Return (X, Y) of the center of cell containing provided text 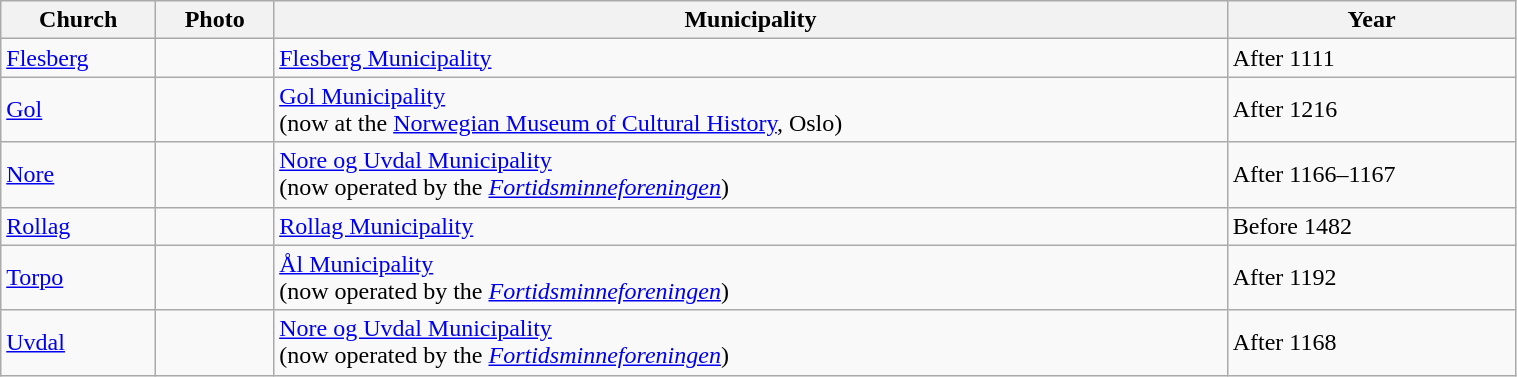
Municipality (750, 20)
Rollag Municipality (750, 226)
Rollag (78, 226)
Torpo (78, 278)
Photo (215, 20)
Gol (78, 110)
Uvdal (78, 342)
Year (1372, 20)
Ål Municipality(now operated by the Fortidsminneforeningen) (750, 278)
Flesberg (78, 58)
Church (78, 20)
After 1111 (1372, 58)
After 1168 (1372, 342)
After 1216 (1372, 110)
Gol Municipality(now at the Norwegian Museum of Cultural History, Oslo) (750, 110)
Nore (78, 174)
Flesberg Municipality (750, 58)
After 1192 (1372, 278)
Before 1482 (1372, 226)
After 1166–1167 (1372, 174)
